Identify which cell holds the provided text, then report its [X, Y] central coordinate. 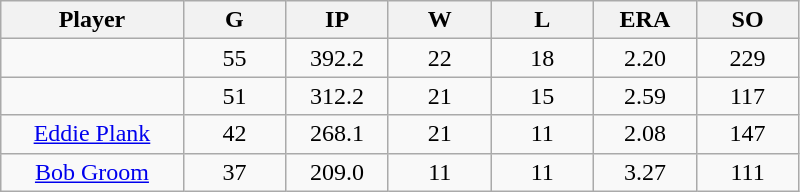
ERA [646, 20]
Eddie Plank [92, 134]
312.2 [338, 96]
L [542, 20]
2.59 [646, 96]
229 [748, 58]
IP [338, 20]
111 [748, 172]
Bob Groom [92, 172]
18 [542, 58]
392.2 [338, 58]
SO [748, 20]
2.20 [646, 58]
209.0 [338, 172]
268.1 [338, 134]
147 [748, 134]
55 [234, 58]
22 [440, 58]
42 [234, 134]
15 [542, 96]
117 [748, 96]
51 [234, 96]
2.08 [646, 134]
37 [234, 172]
G [234, 20]
W [440, 20]
3.27 [646, 172]
Player [92, 20]
